Provide the [X, Y] coordinate of the cell's center where the given text is located.  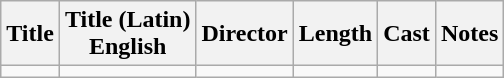
Length [335, 34]
Notes [469, 34]
Title (Latin)English [128, 34]
Title [30, 34]
Cast [407, 34]
Director [244, 34]
